Return the [X, Y] coordinate for the center point of the cell that contains the specified text.  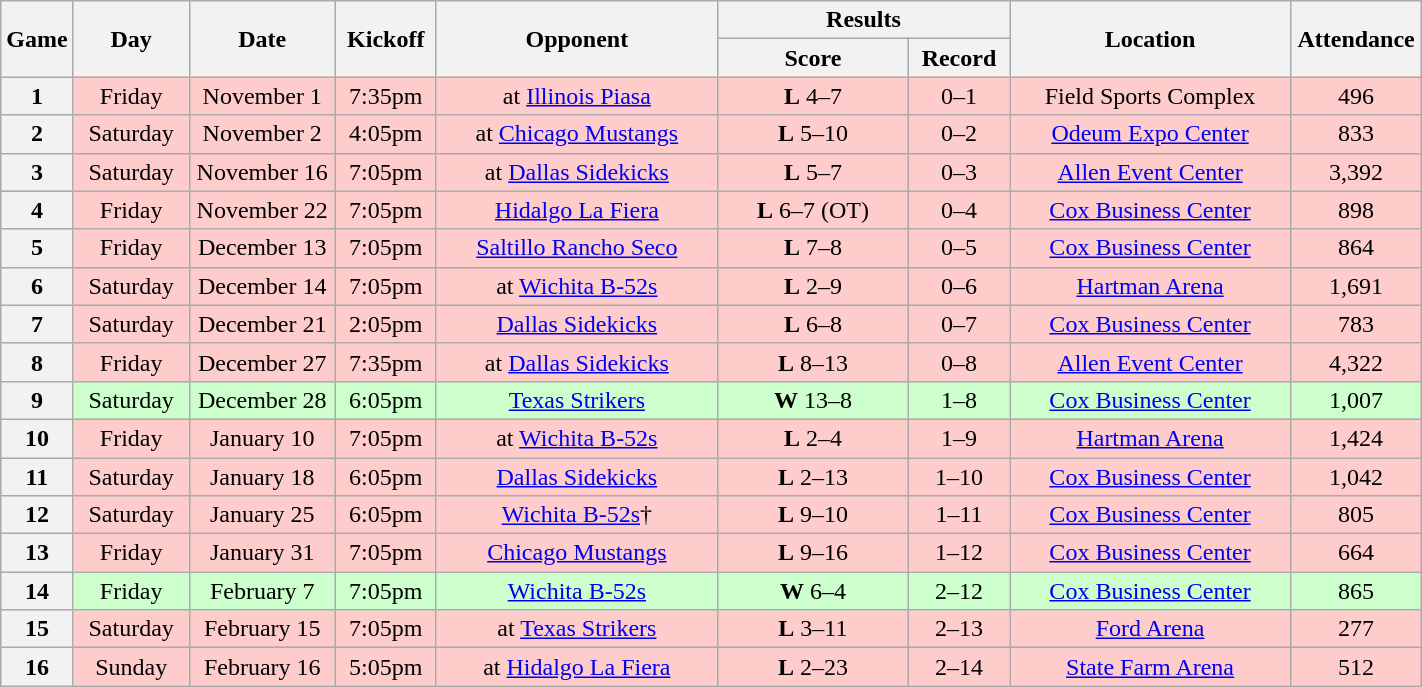
3,392 [1356, 172]
January 25 [262, 515]
277 [1356, 629]
Sunday [131, 667]
Field Sports Complex [1150, 96]
1,691 [1356, 286]
4:05pm [386, 134]
0–7 [958, 324]
Location [1150, 39]
Date [262, 39]
783 [1356, 324]
January 18 [262, 477]
Chicago Mustangs [576, 553]
at Chicago Mustangs [576, 134]
1–11 [958, 515]
833 [1356, 134]
0–6 [958, 286]
1–9 [958, 438]
Hidalgo La Fiera [576, 210]
at Illinois Piasa [576, 96]
0–3 [958, 172]
January 10 [262, 438]
865 [1356, 591]
Saltillo Rancho Seco [576, 248]
L 3–11 [812, 629]
2:05pm [386, 324]
14 [37, 591]
L 8–13 [812, 362]
16 [37, 667]
9 [37, 400]
6 [37, 286]
1,042 [1356, 477]
10 [37, 438]
L 7–8 [812, 248]
664 [1356, 553]
8 [37, 362]
864 [1356, 248]
W 6–4 [812, 591]
3 [37, 172]
0–5 [958, 248]
December 28 [262, 400]
Ford Arena [1150, 629]
November 1 [262, 96]
November 22 [262, 210]
State Farm Arena [1150, 667]
L 2–13 [812, 477]
0–8 [958, 362]
0–2 [958, 134]
1–10 [958, 477]
Wichita B-52s† [576, 515]
Kickoff [386, 39]
Texas Strikers [576, 400]
Attendance [1356, 39]
at Texas Strikers [576, 629]
13 [37, 553]
December 27 [262, 362]
November 2 [262, 134]
December 21 [262, 324]
February 15 [262, 629]
512 [1356, 667]
1 [37, 96]
December 13 [262, 248]
L 4–7 [812, 96]
L 6–8 [812, 324]
L 2–23 [812, 667]
November 16 [262, 172]
January 31 [262, 553]
2–14 [958, 667]
W 13–8 [812, 400]
7 [37, 324]
0–1 [958, 96]
Score [812, 58]
L 2–4 [812, 438]
L 5–10 [812, 134]
1–8 [958, 400]
805 [1356, 515]
11 [37, 477]
at Hidalgo La Fiera [576, 667]
Day [131, 39]
L 5–7 [812, 172]
0–4 [958, 210]
1,424 [1356, 438]
2–13 [958, 629]
Wichita B-52s [576, 591]
Odeum Expo Center [1150, 134]
December 14 [262, 286]
5:05pm [386, 667]
496 [1356, 96]
2 [37, 134]
898 [1356, 210]
4 [37, 210]
4,322 [1356, 362]
L 9–10 [812, 515]
L 2–9 [812, 286]
L 9–16 [812, 553]
Opponent [576, 39]
February 16 [262, 667]
15 [37, 629]
1,007 [1356, 400]
5 [37, 248]
Results [863, 20]
2–12 [958, 591]
L 6–7 (OT) [812, 210]
12 [37, 515]
February 7 [262, 591]
1–12 [958, 553]
Record [958, 58]
Game [37, 39]
